Locate the cell with the specified text and output its [X, Y] center coordinate. 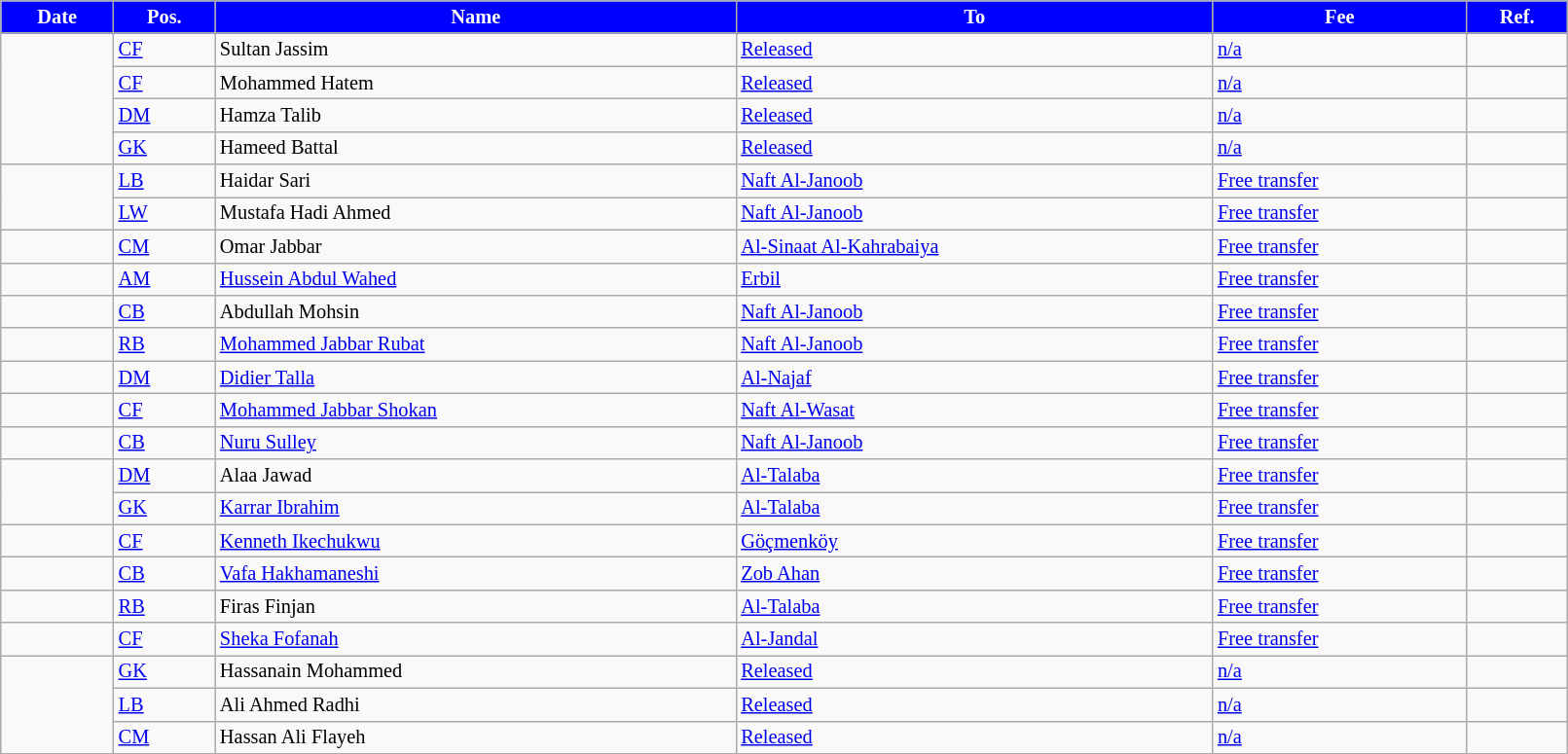
Mohammed Jabbar Rubat [475, 344]
Sultan Jassim [475, 50]
Al-Najaf [974, 377]
Karrar Ibrahim [475, 508]
Nuru Sulley [475, 443]
Hassanain Mohammed [475, 671]
Hameed Battal [475, 148]
Hussein Abdul Wahed [475, 279]
To [974, 17]
Al-Jandal [974, 639]
Zob Ahan [974, 573]
Firas Finjan [475, 606]
Ali Ahmed Radhi [475, 704]
Sheka Fofanah [475, 639]
AM [164, 279]
Date [57, 17]
Hassan Ali Flayeh [475, 737]
Kenneth Ikechukwu [475, 541]
Mustafa Hadi Ahmed [475, 213]
Abdullah Mohsin [475, 311]
Ref. [1517, 17]
Vafa Hakhamaneshi [475, 573]
Mohammed Jabbar Shokan [475, 410]
Göçmenköy [974, 541]
Naft Al-Wasat [974, 410]
Fee [1339, 17]
Pos. [164, 17]
Haidar Sari [475, 181]
Mohammed Hatem [475, 83]
Didier Talla [475, 377]
Al-Sinaat Al-Kahrabaiya [974, 246]
Hamza Talib [475, 115]
Erbil [974, 279]
Name [475, 17]
Alaa Jawad [475, 476]
LW [164, 213]
Omar Jabbar [475, 246]
